Determine the [x, y] coordinate at the center of the cell enclosing the given text.  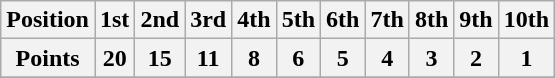
7th [387, 20]
Position [48, 20]
2 [476, 58]
20 [114, 58]
11 [208, 58]
5th [298, 20]
6th [343, 20]
5 [343, 58]
4 [387, 58]
9th [476, 20]
1 [526, 58]
15 [160, 58]
4th [254, 20]
Points [48, 58]
6 [298, 58]
1st [114, 20]
8 [254, 58]
8th [431, 20]
3 [431, 58]
10th [526, 20]
2nd [160, 20]
3rd [208, 20]
